Identify which cell holds the provided text, then report its (x, y) central coordinate. 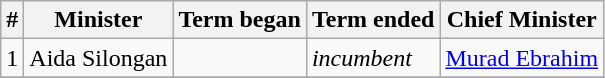
incumbent (373, 58)
Aida Silongan (98, 58)
# (12, 20)
Chief Minister (522, 20)
Murad Ebrahim (522, 58)
Term ended (373, 20)
Term began (240, 20)
1 (12, 58)
Minister (98, 20)
